Identify which cell holds the provided text, then report its (X, Y) central coordinate. 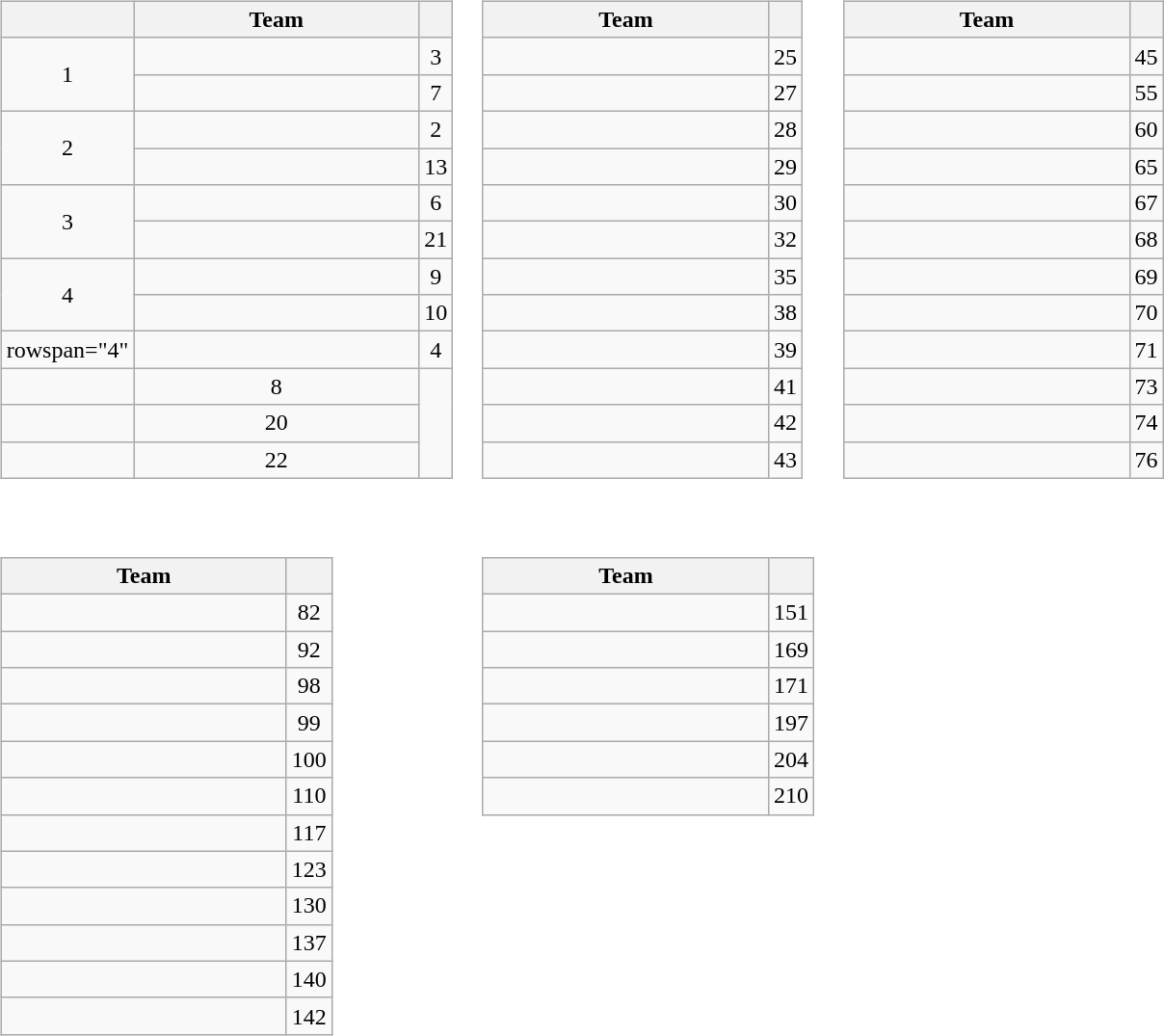
22 (277, 460)
171 (790, 686)
67 (1147, 203)
151 (790, 613)
100 (308, 759)
6 (436, 203)
35 (784, 277)
41 (784, 386)
39 (784, 350)
76 (1147, 460)
70 (1147, 313)
98 (308, 686)
68 (1147, 240)
99 (308, 723)
38 (784, 313)
130 (308, 906)
169 (790, 650)
60 (1147, 129)
82 (308, 613)
42 (784, 423)
45 (1147, 56)
28 (784, 129)
1 (67, 74)
25 (784, 56)
140 (308, 979)
43 (784, 460)
9 (436, 277)
30 (784, 203)
210 (790, 796)
123 (308, 869)
10 (436, 313)
27 (784, 93)
21 (436, 240)
137 (308, 943)
69 (1147, 277)
29 (784, 167)
71 (1147, 350)
7 (436, 93)
rowspan="4" (67, 350)
8 (277, 386)
20 (277, 423)
92 (308, 650)
204 (790, 759)
110 (308, 796)
73 (1147, 386)
55 (1147, 93)
74 (1147, 423)
117 (308, 833)
65 (1147, 167)
142 (308, 1016)
13 (436, 167)
32 (784, 240)
197 (790, 723)
